Search for the cell housing the specified text and yield its [x, y] center coordinate. 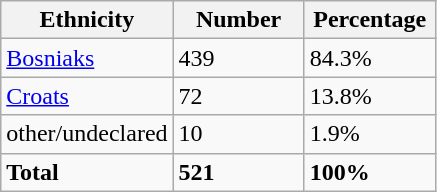
13.8% [370, 96]
521 [238, 172]
Croats [87, 96]
439 [238, 58]
Number [238, 20]
other/undeclared [87, 134]
84.3% [370, 58]
Bosniaks [87, 58]
10 [238, 134]
100% [370, 172]
Ethnicity [87, 20]
72 [238, 96]
Percentage [370, 20]
1.9% [370, 134]
Total [87, 172]
